Return [x, y] of the center of cell containing provided text 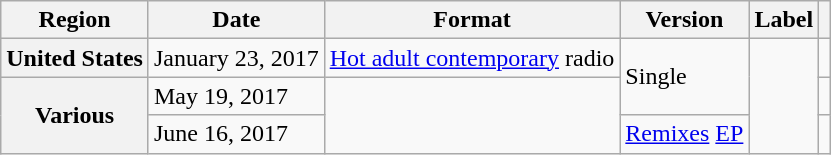
United States [75, 58]
Version [684, 20]
Region [75, 20]
Remixes EP [684, 134]
June 16, 2017 [236, 134]
Various [75, 115]
January 23, 2017 [236, 58]
Single [684, 77]
Label [784, 20]
Date [236, 20]
Hot adult contemporary radio [472, 58]
May 19, 2017 [236, 96]
Format [472, 20]
